Provide the (x, y) coordinate of the cell's center where the given text is located.  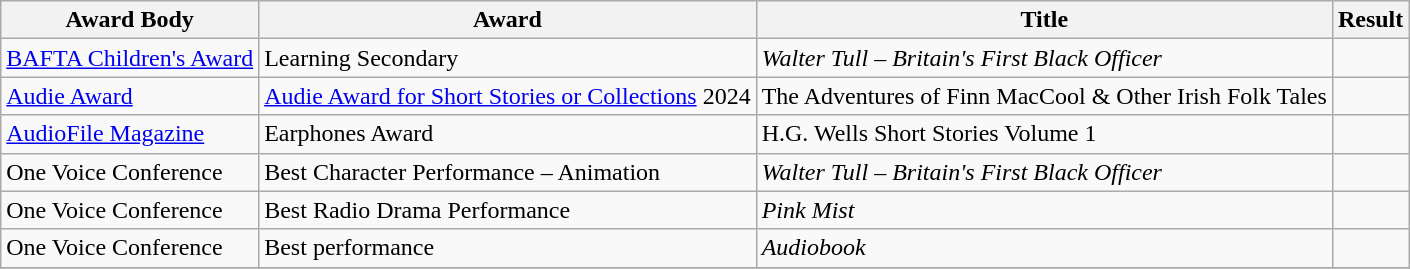
The Adventures of Finn MacCool & Other Irish Folk Tales (1044, 96)
Best Radio Drama Performance (508, 210)
Award (508, 20)
Audiobook (1044, 248)
Title (1044, 20)
Pink Mist (1044, 210)
Audie Award for Short Stories or Collections 2024 (508, 96)
Learning Secondary (508, 58)
Audie Award (130, 96)
Best performance (508, 248)
BAFTA Children's Award (130, 58)
AudioFile Magazine (130, 134)
Award Body (130, 20)
Result (1370, 20)
Best Character Performance – Animation (508, 172)
Earphones Award (508, 134)
H.G. Wells Short Stories Volume 1 (1044, 134)
